Search for the cell housing the specified text and yield its [X, Y] center coordinate. 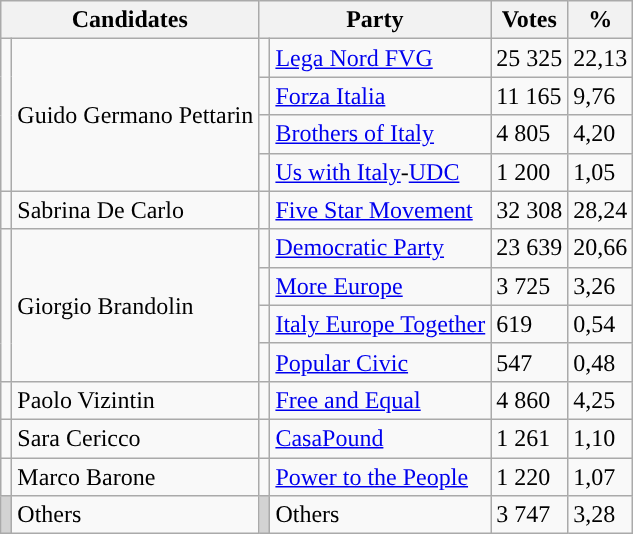
Giorgio Brandolin [136, 305]
3 747 [530, 515]
0,48 [600, 362]
4 805 [530, 134]
3 725 [530, 286]
Five Star Movement [380, 210]
25 325 [530, 58]
Paolo Vizintin [136, 400]
Sabrina De Carlo [136, 210]
Power to the People [380, 477]
22,13 [600, 58]
1,10 [600, 438]
Democratic Party [380, 248]
3,26 [600, 286]
32 308 [530, 210]
Free and Equal [380, 400]
547 [530, 362]
Sara Cericco [136, 438]
Us with Italy-UDC [380, 172]
0,54 [600, 324]
4,20 [600, 134]
Party [375, 20]
3,28 [600, 515]
Lega Nord FVG [380, 58]
Popular Civic [380, 362]
CasaPound [380, 438]
Votes [530, 20]
Guido Germano Pettarin [136, 115]
4 860 [530, 400]
11 165 [530, 96]
23 639 [530, 248]
More Europe [380, 286]
Forza Italia [380, 96]
28,24 [600, 210]
9,76 [600, 96]
% [600, 20]
1,07 [600, 477]
1 200 [530, 172]
Candidates [130, 20]
20,66 [600, 248]
1,05 [600, 172]
4,25 [600, 400]
1 261 [530, 438]
Marco Barone [136, 477]
619 [530, 324]
1 220 [530, 477]
Brothers of Italy [380, 134]
Italy Europe Together [380, 324]
